Pinpoint the cell where the given text exists, returning its (x, y) midpoint coordinate. 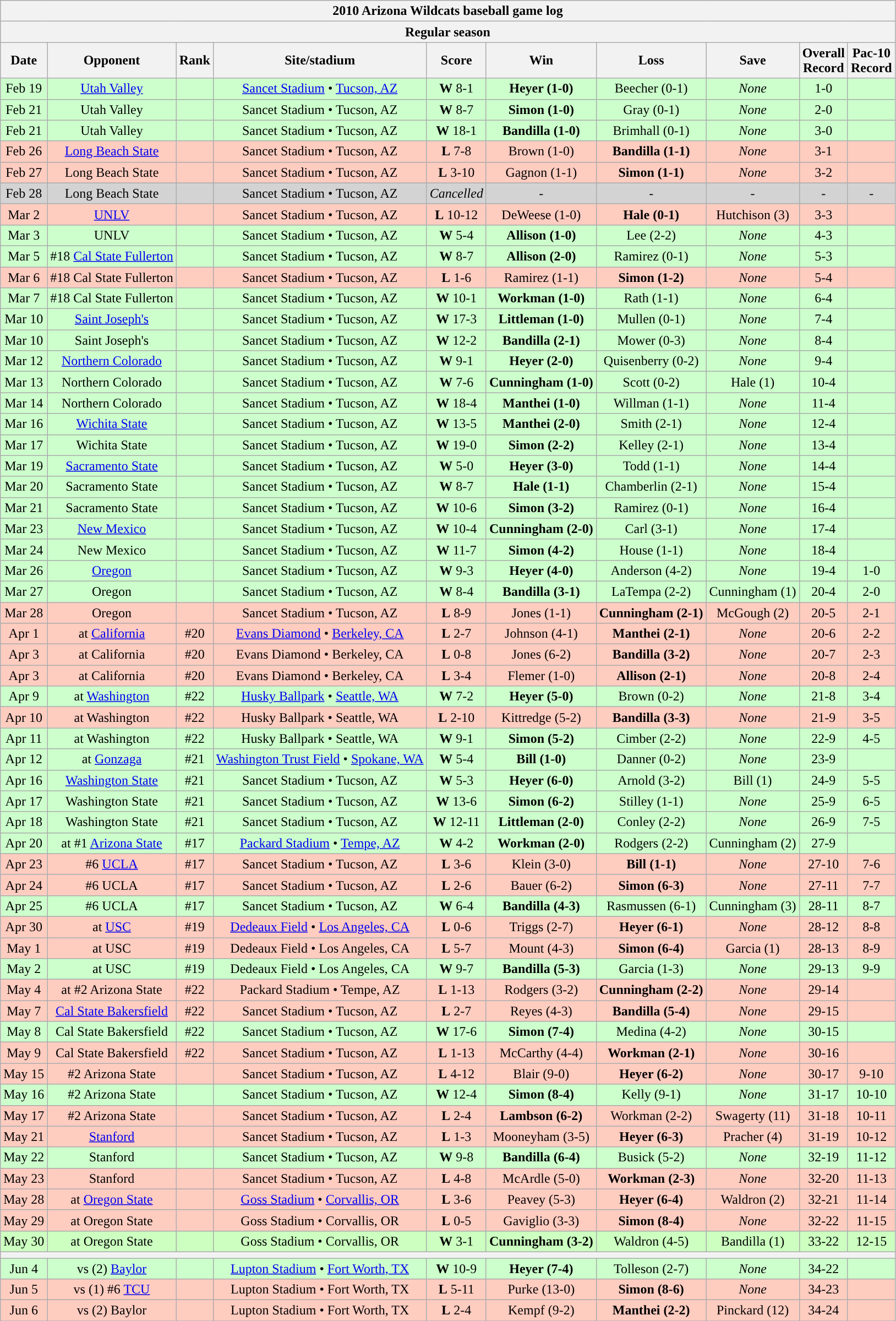
Swagerty (11) (753, 1116)
20-8 (823, 676)
7-5 (871, 822)
30-16 (823, 1053)
May 29 (24, 1220)
Kittredge (5-2) (541, 717)
8-8 (871, 927)
10-10 (871, 1095)
Mar 21 (24, 508)
Mar 23 (24, 529)
W 7-2 (456, 697)
3-0 (823, 131)
vs (1) #6 TCU (112, 1290)
Bandilla (6-4) (541, 1157)
Bandilla (5-4) (651, 1011)
17-4 (823, 529)
Heyer (2-0) (541, 361)
Apr 12 (24, 759)
Garcia (1-3) (651, 969)
W 9-8 (456, 1157)
Mar 24 (24, 550)
Apr 24 (24, 885)
14-4 (823, 466)
Lambson (6-2) (541, 1116)
W 10-6 (456, 508)
Beecher (0-1) (651, 89)
Simon (6-4) (651, 948)
10-4 (823, 382)
Apr 9 (24, 697)
W 13-6 (456, 801)
at #2 Arizona State (112, 990)
Quisenberry (0-2) (651, 361)
32-21 (823, 1199)
Cimber (2-2) (651, 738)
Ramirez (1-1) (541, 277)
Littleman (2-0) (541, 822)
W 10-4 (456, 529)
32-20 (823, 1178)
3-1 (823, 151)
L 0-5 (456, 1220)
Simon (1-2) (651, 277)
W 19-0 (456, 445)
29-13 (823, 969)
2-1 (871, 613)
May 30 (24, 1241)
28-11 (823, 906)
May 9 (24, 1053)
Simon (3-2) (541, 508)
Klein (3-0) (541, 864)
L 0-8 (456, 655)
Garcia (1) (753, 948)
Gagnon (1-1) (541, 172)
Jun 4 (24, 1268)
34-22 (823, 1268)
6-4 (823, 298)
W 13-5 (456, 424)
12-4 (823, 424)
W 17-6 (456, 1032)
Loss (651, 61)
Workman (2-3) (651, 1178)
10-12 (871, 1137)
Rath (1-1) (651, 298)
32-19 (823, 1157)
Mar 12 (24, 361)
W 12-11 (456, 822)
Heyer (3-0) (541, 466)
May 1 (24, 948)
Bandilla (1) (753, 1241)
L 10-12 (456, 214)
W 9-3 (456, 570)
Mullen (0-1) (651, 319)
May 8 (24, 1032)
L 0-6 (456, 927)
22-9 (823, 738)
28-13 (823, 948)
21-8 (823, 697)
Cunningham (2-0) (541, 529)
Apr 16 (24, 780)
May 15 (24, 1074)
15-4 (823, 487)
Gray (0-1) (651, 110)
Heyer (4-0) (541, 570)
Mar 2 (24, 214)
Opponent (112, 61)
Site/stadium (320, 61)
Bandilla (1-0) (541, 131)
34-24 (823, 1311)
28-12 (823, 927)
Purke (13-0) (541, 1290)
W 12-2 (456, 340)
Mar 26 (24, 570)
Kelley (2-1) (651, 445)
26-9 (823, 822)
Cunningham (3) (753, 906)
May 21 (24, 1137)
18-4 (823, 550)
4-3 (823, 235)
Cunningham (2) (753, 843)
Arnold (3-2) (651, 780)
Mar 3 (24, 235)
Allison (2-0) (541, 256)
9-9 (871, 969)
8-9 (871, 948)
11-12 (871, 1157)
L 4-8 (456, 1178)
Todd (1-1) (651, 466)
Simon (5-2) (541, 738)
10-11 (871, 1116)
LaTempa (2-2) (651, 591)
Tolleson (2-7) (651, 1268)
L 3-10 (456, 172)
Cunningham (2-2) (651, 990)
May 23 (24, 1178)
Triggs (2-7) (541, 927)
Bandilla (3-1) (541, 591)
Apr 30 (24, 927)
Date (24, 61)
Rodgers (3-2) (541, 990)
23-9 (823, 759)
Jones (6-2) (541, 655)
Bill (1) (753, 780)
16-4 (823, 508)
Conley (2-2) (651, 822)
Jones (1-1) (541, 613)
Simon (1-0) (541, 110)
Heyer (7-4) (541, 1268)
Hutchison (3) (753, 214)
13-4 (823, 445)
Allison (1-0) (541, 235)
Workman (2-0) (541, 843)
Brown (0-2) (651, 697)
Mar 5 (24, 256)
8-4 (823, 340)
Cunningham (3-2) (541, 1241)
L 5-11 (456, 1290)
Hale (1-1) (541, 487)
Simon (7-4) (541, 1032)
Apr 25 (24, 906)
5-4 (823, 277)
Mar 28 (24, 613)
Cunningham (1) (753, 591)
W 8-4 (456, 591)
32-22 (823, 1220)
Allison (2-1) (651, 676)
31-18 (823, 1116)
Simon (6-2) (541, 801)
Feb 27 (24, 172)
11-4 (823, 403)
Regular season (448, 32)
May 17 (24, 1116)
Bandilla (5-3) (541, 969)
Apr 11 (24, 738)
Chamberlin (2-1) (651, 487)
Waldron (2) (753, 1199)
21-9 (823, 717)
Workman (1-0) (541, 298)
27-9 (823, 843)
Kelly (9-1) (651, 1095)
Workman (2-2) (651, 1116)
Carl (3-1) (651, 529)
25-9 (823, 801)
L 2-10 (456, 717)
Pinckard (12) (753, 1311)
W 10-1 (456, 298)
Danner (0-2) (651, 759)
W 3-1 (456, 1241)
Mount (4-3) (541, 948)
11-15 (871, 1220)
31-17 (823, 1095)
W 12-4 (456, 1095)
McGough (2) (753, 613)
3-5 (871, 717)
W 9-7 (456, 969)
Anderson (4-2) (651, 570)
3-3 (823, 214)
Apr 10 (24, 717)
Heyer (5-0) (541, 697)
Apr 23 (24, 864)
Rodgers (2-2) (651, 843)
5-3 (823, 256)
L 1-6 (456, 277)
9-4 (823, 361)
W 5-0 (456, 466)
Simon (4-2) (541, 550)
Mar 20 (24, 487)
Manthei (2-1) (651, 634)
33-22 (823, 1241)
Apr 20 (24, 843)
W 4-2 (456, 843)
May 16 (24, 1095)
8-7 (871, 906)
11-14 (871, 1199)
27-10 (823, 864)
Kempf (9-2) (541, 1311)
W 8-1 (456, 89)
Blair (9-0) (541, 1074)
W 10-9 (456, 1268)
Brown (1-0) (541, 151)
Mar 6 (24, 277)
20-7 (823, 655)
L 5-7 (456, 948)
Pracher (4) (753, 1137)
Rank (195, 61)
Peavey (5-3) (541, 1199)
Simon (1-1) (651, 172)
Mooneyham (3-5) (541, 1137)
Brimhall (0-1) (651, 131)
Rasmussen (6-1) (651, 906)
Cunningham (2-1) (651, 613)
at Gonzaga (112, 759)
Hale (0-1) (651, 214)
Hale (1) (753, 382)
Apr 17 (24, 801)
Willman (1-1) (651, 403)
Heyer (6-2) (651, 1074)
Lee (2-2) (651, 235)
Simon (6-3) (651, 885)
3-4 (871, 697)
34-23 (823, 1290)
Smith (2-1) (651, 424)
W 18-1 (456, 131)
Mar 19 (24, 466)
Simon (2-2) (541, 445)
Cunningham (1-0) (541, 382)
Heyer (1-0) (541, 89)
Score (456, 61)
Waldron (4-5) (651, 1241)
5-5 (871, 780)
Bandilla (3-3) (651, 717)
Feb 19 (24, 89)
11-13 (871, 1178)
Mar 16 (24, 424)
Medina (4-2) (651, 1032)
Heyer (6-0) (541, 780)
Mar 14 (24, 403)
24-9 (823, 780)
May 2 (24, 969)
2010 Arizona Wildcats baseball game log (448, 11)
Bandilla (1-1) (651, 151)
Heyer (6-4) (651, 1199)
12-15 (871, 1241)
3-2 (823, 172)
L 8-9 (456, 613)
Jun 6 (24, 1311)
Pac-10Record (871, 61)
20-4 (823, 591)
31-19 (823, 1137)
Bandilla (2-1) (541, 340)
W 5-3 (456, 780)
7-7 (871, 885)
Littleman (1-0) (541, 319)
Jun 5 (24, 1290)
Mar 17 (24, 445)
7-4 (823, 319)
Bandilla (3-2) (651, 655)
Washington Trust Field • Spokane, WA (320, 759)
30-15 (823, 1032)
McCarthy (4-4) (541, 1053)
Simon (8-6) (651, 1290)
2-3 (871, 655)
29-14 (823, 990)
Bill (1-0) (541, 759)
Bandilla (4-3) (541, 906)
9-10 (871, 1074)
4-5 (871, 738)
20-6 (823, 634)
Flemer (1-0) (541, 676)
Scott (0-2) (651, 382)
L 7-8 (456, 151)
Mar 7 (24, 298)
2-2 (871, 634)
Cancelled (456, 193)
L 1-3 (456, 1137)
W 6-4 (456, 906)
May 4 (24, 990)
May 28 (24, 1199)
7-6 (871, 864)
Mower (0-3) (651, 340)
May 7 (24, 1011)
Bill (1-1) (651, 864)
Workman (2-1) (651, 1053)
OverallRecord (823, 61)
W 18-4 (456, 403)
Stilley (1-1) (651, 801)
Feb 26 (24, 151)
Mar 27 (24, 591)
Apr 1 (24, 634)
19-4 (823, 570)
Busick (5-2) (651, 1157)
29-15 (823, 1011)
L 2-6 (456, 885)
Save (753, 61)
Win (541, 61)
at #1 Arizona State (112, 843)
DeWeese (1-0) (541, 214)
2-4 (871, 676)
W 7-6 (456, 382)
6-5 (871, 801)
W 11-7 (456, 550)
McArdle (5-0) (541, 1178)
Apr 18 (24, 822)
Manthei (2-2) (651, 1311)
Reyes (4-3) (541, 1011)
Feb 28 (24, 193)
30-17 (823, 1074)
Mar 13 (24, 382)
Gaviglio (3-3) (541, 1220)
Heyer (6-3) (651, 1137)
Heyer (6-1) (651, 927)
20-5 (823, 613)
L 4-12 (456, 1074)
L 3-4 (456, 676)
May 22 (24, 1157)
Manthei (2-0) (541, 424)
Johnson (4-1) (541, 634)
House (1-1) (651, 550)
W 17-3 (456, 319)
Manthei (1-0) (541, 403)
Bauer (6-2) (541, 885)
27-11 (823, 885)
